Identify which cell holds the provided text, then report its [X, Y] central coordinate. 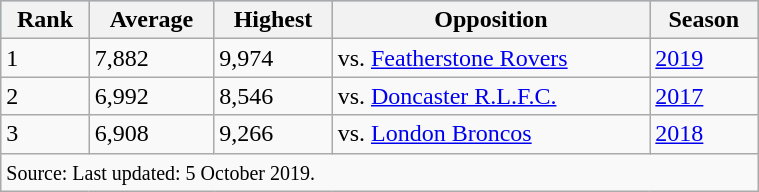
9,266 [273, 134]
Season [704, 20]
Source: Last updated: 5 October 2019. [380, 172]
2 [45, 96]
vs. Featherstone Rovers [491, 58]
8,546 [273, 96]
6,908 [152, 134]
Rank [45, 20]
2019 [704, 58]
Average [152, 20]
9,974 [273, 58]
Highest [273, 20]
1 [45, 58]
Opposition [491, 20]
3 [45, 134]
vs. London Broncos [491, 134]
2018 [704, 134]
2017 [704, 96]
6,992 [152, 96]
vs. Doncaster R.L.F.C. [491, 96]
7,882 [152, 58]
